For the text-containing cell, return its midpoint in (X, Y) coordinate format. 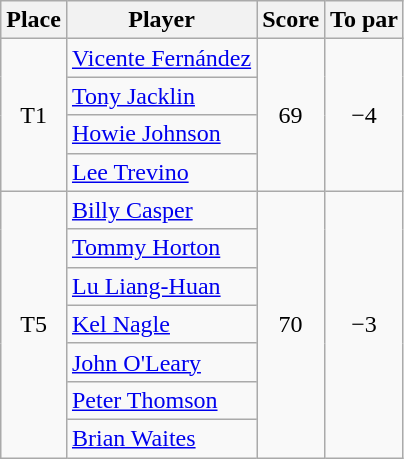
T5 (34, 324)
Lee Trevino (161, 172)
Place (34, 20)
Tommy Horton (161, 248)
Kel Nagle (161, 324)
John O'Leary (161, 362)
69 (291, 115)
Score (291, 20)
70 (291, 324)
Brian Waites (161, 438)
−4 (364, 115)
Howie Johnson (161, 134)
Peter Thomson (161, 400)
T1 (34, 115)
−3 (364, 324)
Billy Casper (161, 210)
Vicente Fernández (161, 58)
Tony Jacklin (161, 96)
Player (161, 20)
Lu Liang-Huan (161, 286)
To par (364, 20)
